Locate the cell with the specified text and output its [X, Y] center coordinate. 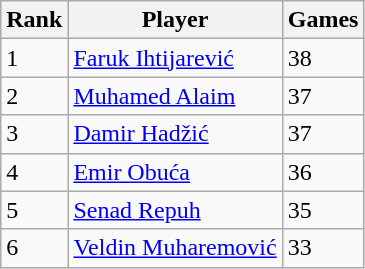
4 [34, 172]
33 [323, 248]
35 [323, 210]
Emir Obuća [175, 172]
Muhamed Alaim [175, 96]
Damir Hadžić [175, 134]
38 [323, 58]
2 [34, 96]
5 [34, 210]
Rank [34, 20]
Player [175, 20]
Games [323, 20]
Senad Repuh [175, 210]
Faruk Ihtijarević [175, 58]
Veldin Muharemović [175, 248]
1 [34, 58]
36 [323, 172]
3 [34, 134]
6 [34, 248]
